Locate the cell with the specified text and output its [X, Y] center coordinate. 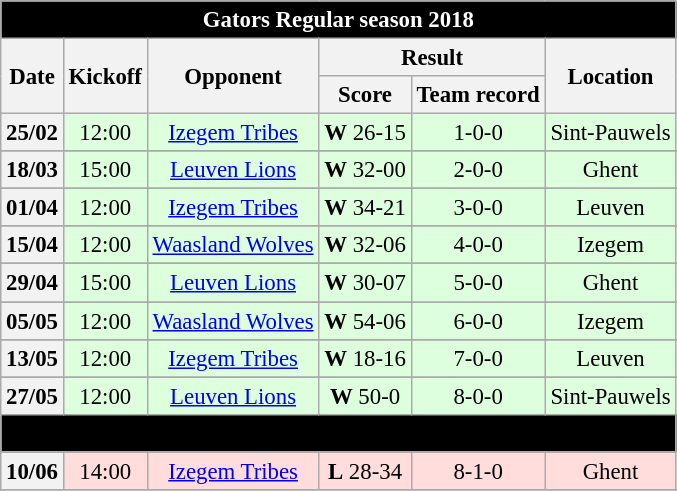
1-0-0 [478, 133]
Date [32, 76]
W 50-0 [365, 396]
2-0-0 [478, 170]
4-0-0 [478, 245]
Team record [478, 95]
05/05 [32, 321]
FAFL Bowl [338, 433]
3-0-0 [478, 208]
W 30-07 [365, 283]
29/04 [32, 283]
Result [432, 58]
15/04 [32, 245]
6-0-0 [478, 321]
Kickoff [105, 76]
Opponent [233, 76]
8-1-0 [478, 471]
Gators Regular season 2018 [338, 20]
5-0-0 [478, 283]
W 34-21 [365, 208]
W 26-15 [365, 133]
7-0-0 [478, 358]
Location [610, 76]
W 18-16 [365, 358]
L 28-34 [365, 471]
8-0-0 [478, 396]
W 54-06 [365, 321]
25/02 [32, 133]
14:00 [105, 471]
01/04 [32, 208]
Score [365, 95]
13/05 [32, 358]
10/06 [32, 471]
W 32-06 [365, 245]
18/03 [32, 170]
W 32-00 [365, 170]
27/05 [32, 396]
